Determine the [X, Y] coordinate at the center of the cell enclosing the given text.  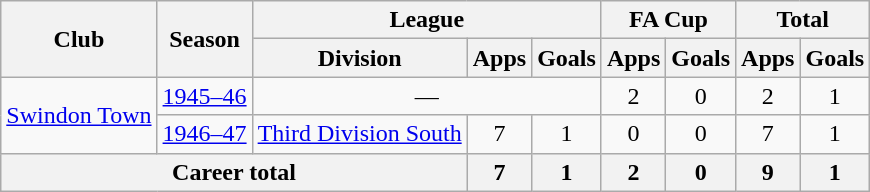
Division [360, 58]
Season [204, 39]
Career total [234, 172]
Club [79, 39]
Total [803, 20]
League [426, 20]
9 [768, 172]
1945–46 [204, 96]
— [426, 96]
Third Division South [360, 134]
Swindon Town [79, 115]
1946–47 [204, 134]
FA Cup [668, 20]
